Return the (x, y) coordinate for the center point of the cell that contains the specified text.  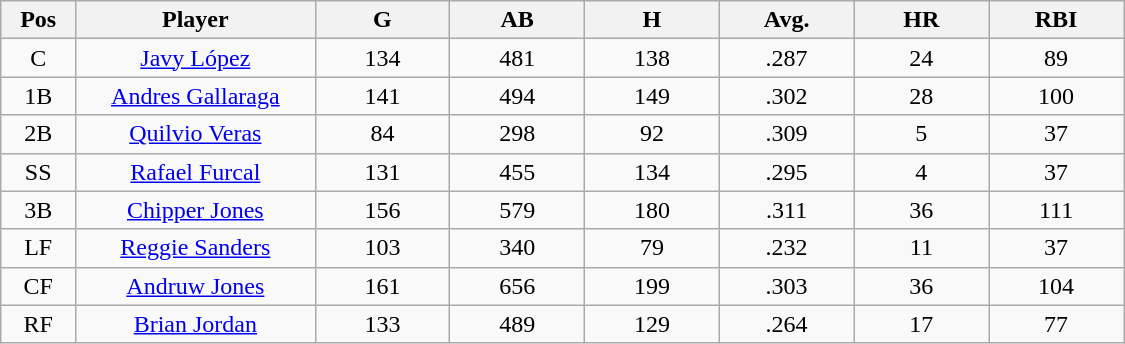
11 (922, 248)
.303 (786, 286)
131 (382, 172)
Javy López (196, 58)
481 (518, 58)
133 (382, 324)
Pos (38, 20)
161 (382, 286)
149 (652, 96)
579 (518, 210)
Avg. (786, 20)
SS (38, 172)
Andruw Jones (196, 286)
G (382, 20)
Andres Gallaraga (196, 96)
Reggie Sanders (196, 248)
455 (518, 172)
489 (518, 324)
17 (922, 324)
H (652, 20)
79 (652, 248)
Rafael Furcal (196, 172)
C (38, 58)
180 (652, 210)
3B (38, 210)
Brian Jordan (196, 324)
.309 (786, 134)
494 (518, 96)
.287 (786, 58)
.302 (786, 96)
Chipper Jones (196, 210)
199 (652, 286)
2B (38, 134)
AB (518, 20)
77 (1056, 324)
129 (652, 324)
CF (38, 286)
100 (1056, 96)
104 (1056, 286)
340 (518, 248)
4 (922, 172)
656 (518, 286)
RBI (1056, 20)
.264 (786, 324)
HR (922, 20)
RF (38, 324)
.311 (786, 210)
92 (652, 134)
111 (1056, 210)
89 (1056, 58)
298 (518, 134)
5 (922, 134)
Quilvio Veras (196, 134)
24 (922, 58)
138 (652, 58)
LF (38, 248)
156 (382, 210)
84 (382, 134)
103 (382, 248)
28 (922, 96)
.232 (786, 248)
.295 (786, 172)
1B (38, 96)
141 (382, 96)
Player (196, 20)
